From the cell containing the given text, extract its center point as [X, Y] coordinate. 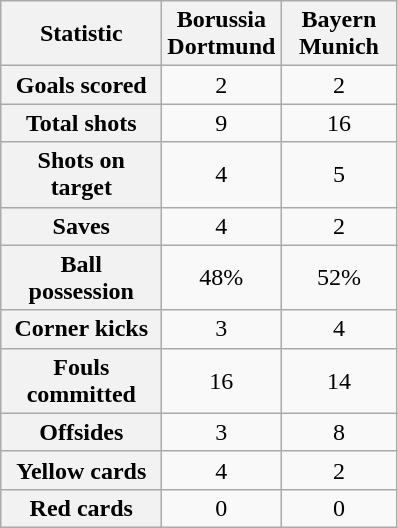
Goals scored [82, 85]
52% [339, 278]
8 [339, 432]
Saves [82, 226]
Borussia Dortmund [222, 34]
Corner kicks [82, 329]
48% [222, 278]
Total shots [82, 123]
Bayern Munich [339, 34]
14 [339, 380]
Fouls committed [82, 380]
Offsides [82, 432]
9 [222, 123]
Shots on target [82, 174]
5 [339, 174]
Yellow cards [82, 470]
Statistic [82, 34]
Ball possession [82, 278]
Red cards [82, 508]
